Output the (x, y) coordinate of the center of the cell containing the given text.  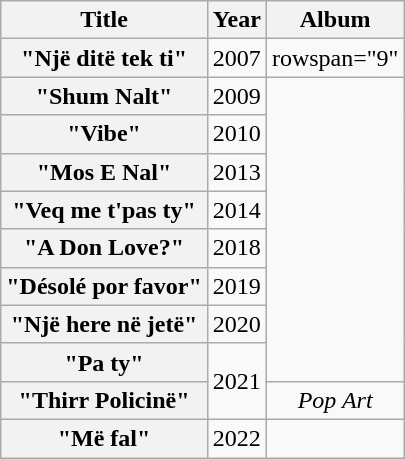
2009 (236, 96)
"Veq me t'pas ty" (104, 210)
2010 (236, 134)
"Një ditë tek ti" (104, 58)
Album (335, 20)
Pop Art (335, 400)
"Pa ty" (104, 362)
2018 (236, 248)
rowspan="9" (335, 58)
2014 (236, 210)
2021 (236, 381)
"Më fal" (104, 438)
2007 (236, 58)
2013 (236, 172)
Year (236, 20)
Title (104, 20)
"Një here në jetë" (104, 324)
"Shum Nalt" (104, 96)
2022 (236, 438)
"Vibe" (104, 134)
2020 (236, 324)
"A Don Love?" (104, 248)
"Désolé por favor" (104, 286)
2019 (236, 286)
"Mos E Nal" (104, 172)
"Thirr Policinë" (104, 400)
